Output the [X, Y] coordinate of the center of the cell containing the given text.  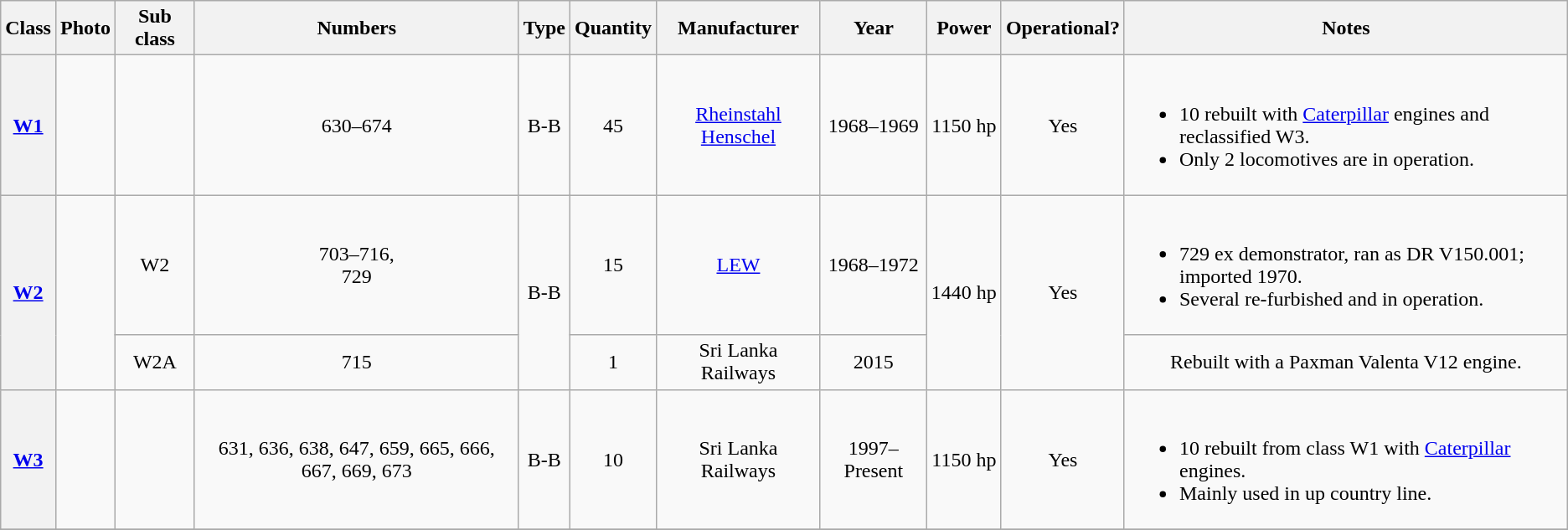
Sub class [156, 28]
Rheinstahl Henschel [739, 126]
Year [873, 28]
10 rebuilt with Caterpillar engines and reclassified W3.Only 2 locomotives are in operation. [1345, 126]
1968–1969 [873, 126]
W2A [156, 362]
Type [544, 28]
LEW [739, 265]
W3 [28, 459]
45 [613, 126]
10 rebuilt from class W1 with Caterpillar engines.Mainly used in up country line. [1345, 459]
1440 hp [963, 292]
1 [613, 362]
630–674 [357, 126]
Rebuilt with a Paxman Valenta V12 engine. [1345, 362]
1968–1972 [873, 265]
Power [963, 28]
715 [357, 362]
631, 636, 638, 647, 659, 665, 666, 667, 669, 673 [357, 459]
703–716,729 [357, 265]
Manufacturer [739, 28]
Operational? [1062, 28]
15 [613, 265]
1997–Present [873, 459]
Photo [85, 28]
Class [28, 28]
Notes [1345, 28]
W1 [28, 126]
2015 [873, 362]
729 ex demonstrator, ran as DR V150.001; imported 1970.Several re-furbished and in operation. [1345, 265]
10 [613, 459]
Numbers [357, 28]
Quantity [613, 28]
